Capture the cell that displays the provided text and extract its (x, y) central coordinate. 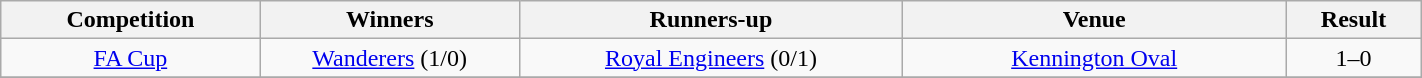
Runners-up (710, 20)
Wanderers (1/0) (390, 58)
Kennington Oval (1094, 58)
Venue (1094, 20)
FA Cup (130, 58)
1–0 (1354, 58)
Result (1354, 20)
Royal Engineers (0/1) (710, 58)
Winners (390, 20)
Competition (130, 20)
